Pinpoint the cell where the given text exists, returning its [x, y] midpoint coordinate. 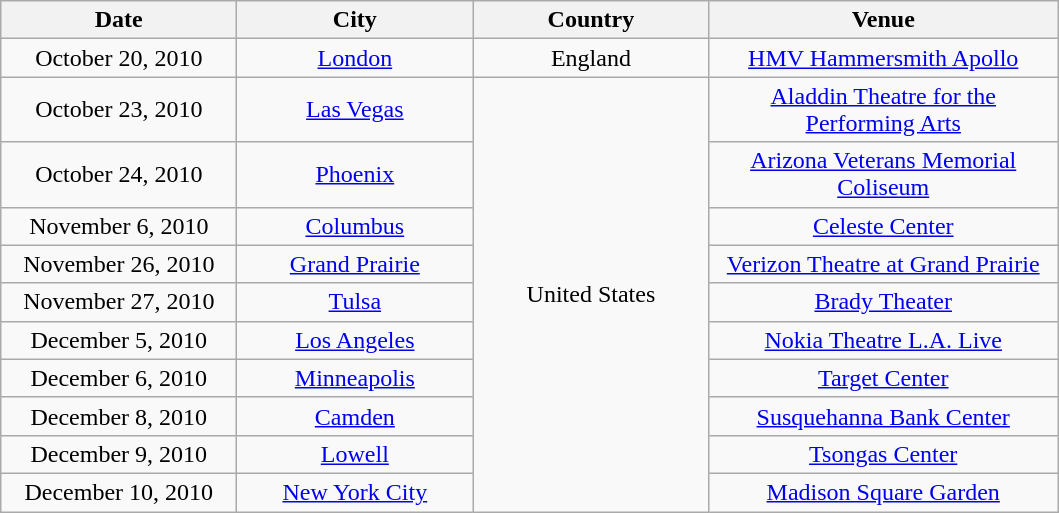
Susquehanna Bank Center [884, 416]
Verizon Theatre at Grand Prairie [884, 264]
Brady Theater [884, 302]
Grand Prairie [355, 264]
December 5, 2010 [119, 340]
Aladdin Theatre for the Performing Arts [884, 110]
Tsongas Center [884, 454]
United States [591, 294]
Lowell [355, 454]
HMV Hammersmith Apollo [884, 58]
November 27, 2010 [119, 302]
Columbus [355, 226]
Target Center [884, 378]
Date [119, 20]
Phoenix [355, 174]
Venue [884, 20]
Minneapolis [355, 378]
October 23, 2010 [119, 110]
Madison Square Garden [884, 492]
Las Vegas [355, 110]
Arizona Veterans Memorial Coliseum [884, 174]
December 8, 2010 [119, 416]
Country [591, 20]
London [355, 58]
Camden [355, 416]
October 20, 2010 [119, 58]
Tulsa [355, 302]
December 6, 2010 [119, 378]
Los Angeles [355, 340]
Celeste Center [884, 226]
Nokia Theatre L.A. Live [884, 340]
October 24, 2010 [119, 174]
November 6, 2010 [119, 226]
New York City [355, 492]
December 9, 2010 [119, 454]
England [591, 58]
December 10, 2010 [119, 492]
City [355, 20]
November 26, 2010 [119, 264]
